Pinpoint the cell where the given text exists, returning its (x, y) midpoint coordinate. 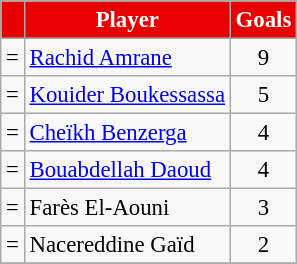
5 (263, 95)
Player (127, 20)
Rachid Amrane (127, 58)
9 (263, 58)
Kouider Boukessassa (127, 95)
Bouabdellah Daoud (127, 170)
Farès El-Aouni (127, 208)
2 (263, 245)
Goals (263, 20)
Nacereddine Gaïd (127, 245)
Cheïkh Benzerga (127, 133)
3 (263, 208)
